Locate the cell with the specified text and output its [X, Y] center coordinate. 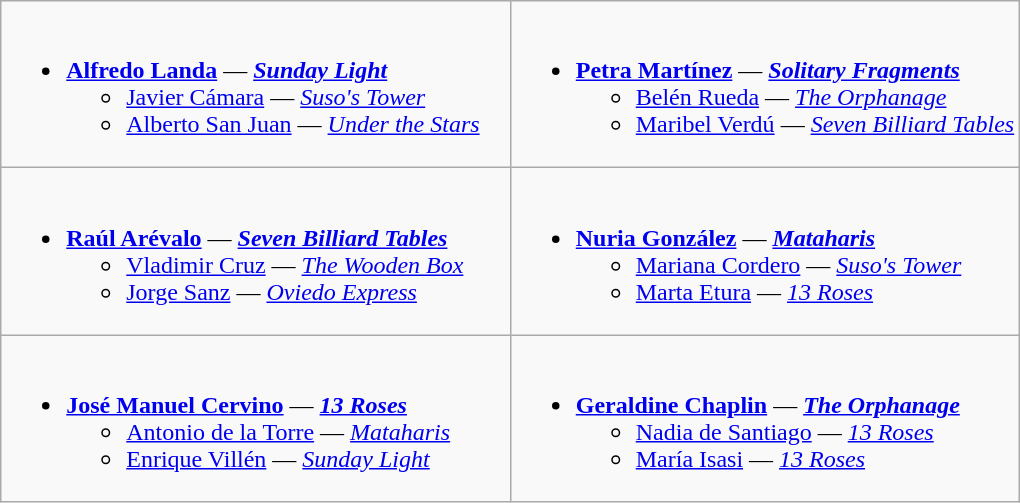
Alfredo Landa — Sunday LightJavier Cámara — Suso's TowerAlberto San Juan — Under the Stars [256, 84]
Nuria González — MataharisMariana Cordero — Suso's TowerMarta Etura — 13 Roses [764, 252]
Raúl Arévalo — Seven Billiard TablesVladimir Cruz — The Wooden BoxJorge Sanz — Oviedo Express [256, 252]
Geraldine Chaplin — The OrphanageNadia de Santiago — 13 RosesMaría Isasi — 13 Roses [764, 418]
José Manuel Cervino — 13 RosesAntonio de la Torre — MataharisEnrique Villén — Sunday Light [256, 418]
Petra Martínez — Solitary FragmentsBelén Rueda — The OrphanageMaribel Verdú — Seven Billiard Tables [764, 84]
